Scan for the cell matching the given text and deliver its (x, y) coordinate at center. 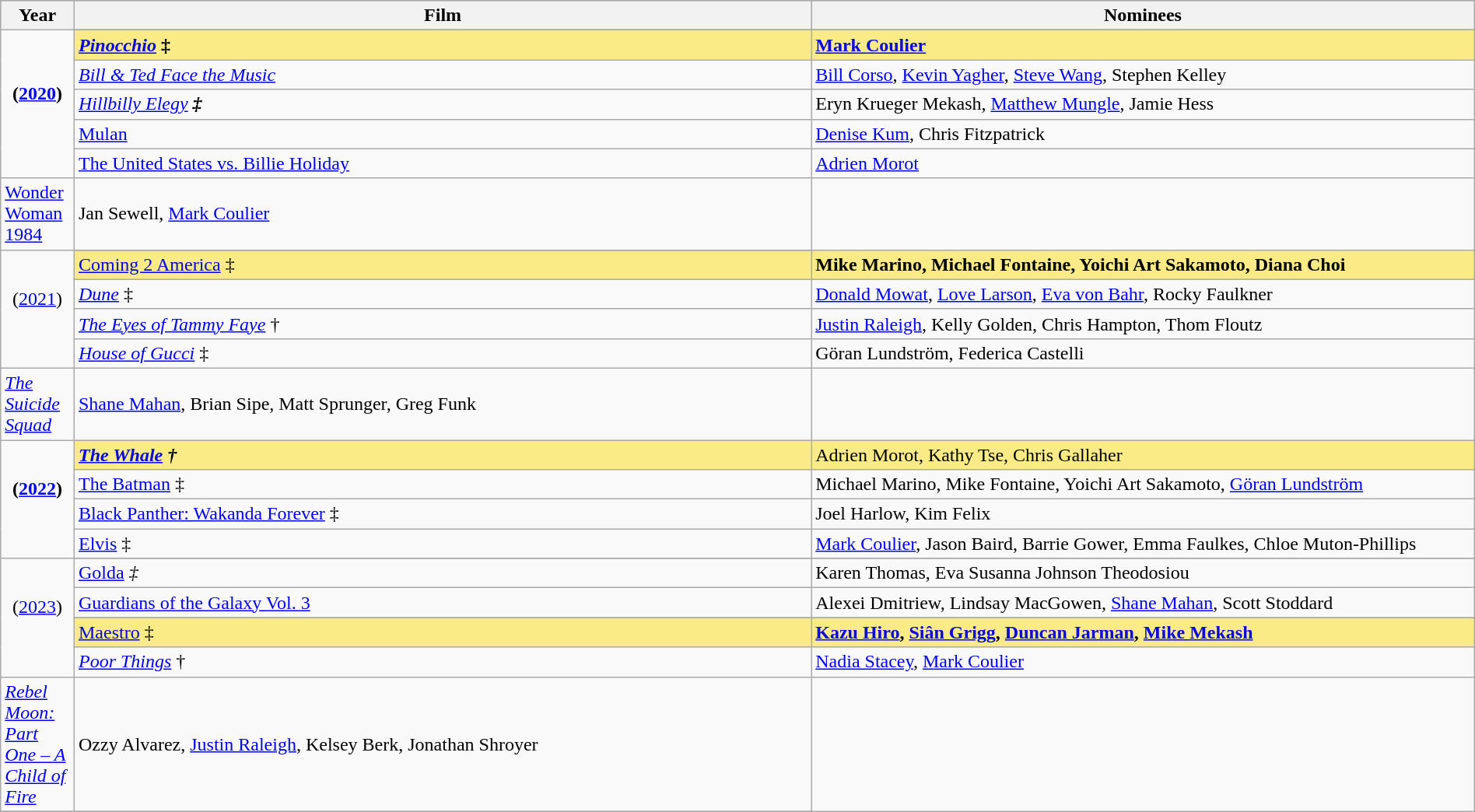
Bill Corso, Kevin Yagher, Steve Wang, Stephen Kelley (1144, 75)
Joel Harlow, Kim Felix (1144, 514)
Bill & Ted Face the Music (442, 75)
Nadia Stacey, Mark Coulier (1144, 662)
The Batman ‡ (442, 485)
Rebel Moon: Part One – A Child of Fire (37, 744)
Maestro ‡ (442, 632)
The Eyes of Tammy Faye † (442, 324)
Dune ‡ (442, 294)
Film (442, 16)
(2023) (37, 618)
Mark Coulier (1144, 45)
Black Panther: Wakanda Forever ‡ (442, 514)
(2020) (37, 104)
The Whale † (442, 455)
Justin Raleigh, Kelly Golden, Chris Hampton, Thom Floutz (1144, 324)
Mark Coulier, Jason Baird, Barrie Gower, Emma Faulkes, Chloe Muton-Phillips (1144, 544)
Golda ‡ (442, 573)
(2022) (37, 499)
Nominees (1144, 16)
Coming 2 America ‡ (442, 264)
Michael Marino, Mike Fontaine, Yoichi Art Sakamoto, Göran Lundström (1144, 485)
Alexei Dmitriew, Lindsay MacGowen, Shane Mahan, Scott Stoddard (1144, 603)
Hillbilly Elegy ‡ (442, 104)
Adrien Morot (1144, 163)
(2021) (37, 309)
Poor Things † (442, 662)
Mike Marino, Michael Fontaine, Yoichi Art Sakamoto, Diana Choi (1144, 264)
Year (37, 16)
Eryn Krueger Mekash, Matthew Mungle, Jamie Hess (1144, 104)
Mulan (442, 134)
Göran Lundström, Federica Castelli (1144, 353)
Karen Thomas, Eva Susanna Johnson Theodosiou (1144, 573)
Shane Mahan, Brian Sipe, Matt Sprunger, Greg Funk (442, 404)
Kazu Hiro, Siân Grigg, Duncan Jarman, Mike Mekash (1144, 632)
Adrien Morot, Kathy Tse, Chris Gallaher (1144, 455)
Elvis ‡ (442, 544)
The Suicide Squad (37, 404)
Donald Mowat, Love Larson, Eva von Bahr, Rocky Faulkner (1144, 294)
Wonder Woman 1984 (37, 214)
Jan Sewell, Mark Coulier (442, 214)
Denise Kum, Chris Fitzpatrick (1144, 134)
Guardians of the Galaxy Vol. 3 (442, 603)
Pinocchio ‡ (442, 45)
House of Gucci ‡ (442, 353)
Ozzy Alvarez, Justin Raleigh, Kelsey Berk, Jonathan Shroyer (442, 744)
The United States vs. Billie Holiday (442, 163)
